Detect which cell encompasses the target text, then output its [x, y] center coordinate. 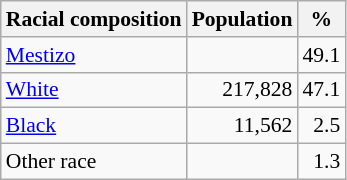
49.1 [321, 55]
11,562 [242, 126]
Black [94, 126]
47.1 [321, 90]
1.3 [321, 162]
Racial composition [94, 19]
White [94, 90]
2.5 [321, 126]
Other race [94, 162]
Population [242, 19]
Mestizo [94, 55]
217,828 [242, 90]
% [321, 19]
